Search for the cell housing the specified text and yield its [x, y] center coordinate. 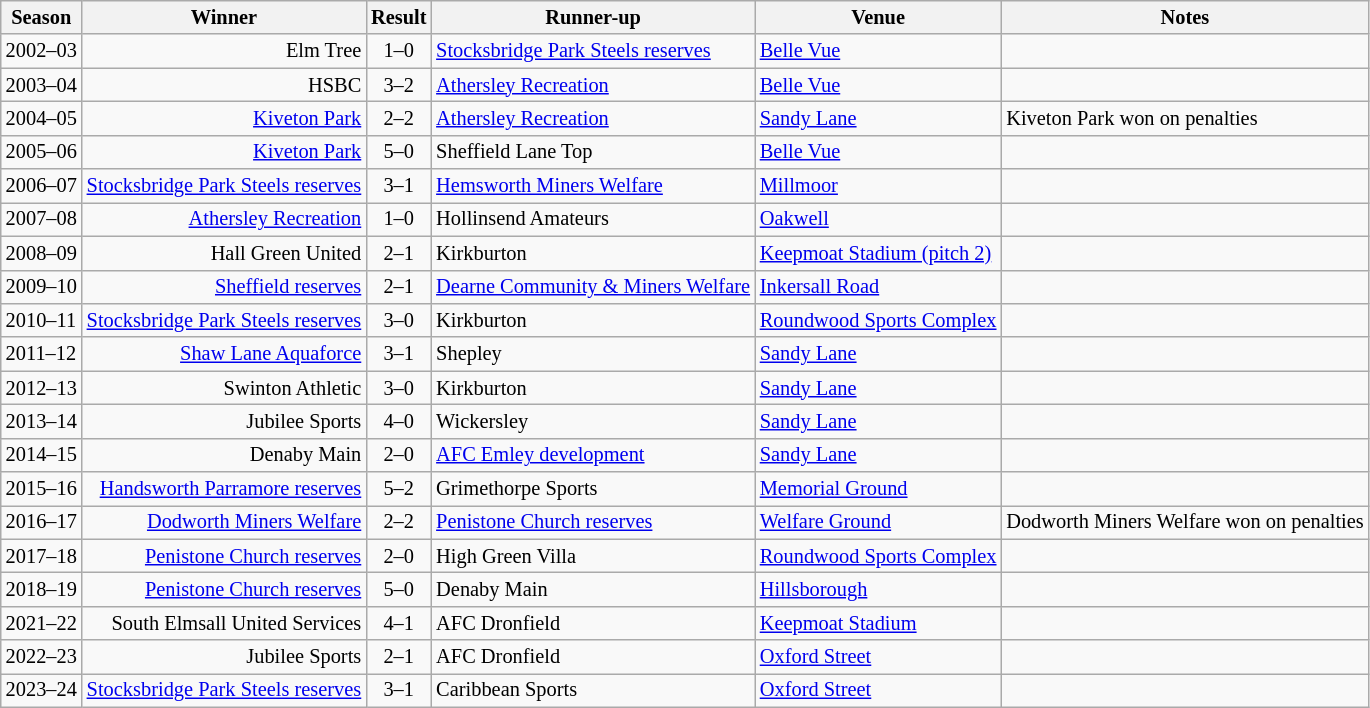
Dearne Community & Miners Welfare [593, 287]
Hemsworth Miners Welfare [593, 186]
2017–18 [42, 556]
Millmoor [878, 186]
4–0 [398, 421]
High Green Villa [593, 556]
Handsworth Parramore reserves [224, 489]
Hollinsend Amateurs [593, 219]
4–1 [398, 623]
2013–14 [42, 421]
Sheffield reserves [224, 287]
2016–17 [42, 522]
Hillsborough [878, 589]
2010–11 [42, 320]
2009–10 [42, 287]
2008–09 [42, 253]
Notes [1184, 17]
Oakwell [878, 219]
2004–05 [42, 118]
2022–23 [42, 657]
Elm Tree [224, 51]
Swinton Athletic [224, 388]
2011–12 [42, 354]
Shaw Lane Aquaforce [224, 354]
Welfare Ground [878, 522]
3–2 [398, 85]
Dodworth Miners Welfare [224, 522]
2012–13 [42, 388]
Shepley [593, 354]
2021–22 [42, 623]
Sheffield Lane Top [593, 152]
Hall Green United [224, 253]
2007–08 [42, 219]
2015–16 [42, 489]
South Elmsall United Services [224, 623]
Dodworth Miners Welfare won on penalties [1184, 522]
5–2 [398, 489]
Season [42, 17]
2002–03 [42, 51]
Grimethorpe Sports [593, 489]
2018–19 [42, 589]
Caribbean Sports [593, 690]
Runner-up [593, 17]
2003–04 [42, 85]
Wickersley [593, 421]
HSBC [224, 85]
Keepmoat Stadium (pitch 2) [878, 253]
2005–06 [42, 152]
Winner [224, 17]
Kiveton Park won on penalties [1184, 118]
2023–24 [42, 690]
2014–15 [42, 455]
AFC Emley development [593, 455]
Keepmoat Stadium [878, 623]
2006–07 [42, 186]
Memorial Ground [878, 489]
Inkersall Road [878, 287]
Venue [878, 17]
Result [398, 17]
